Find where the given text appears and provide that cell's center as (x, y) coordinate. 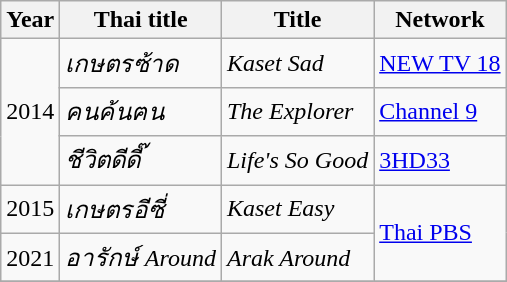
2021 (30, 258)
2014 (30, 112)
Arak Around (297, 258)
Kaset Sad (297, 64)
2015 (30, 208)
Channel 9 (440, 112)
The Explorer (297, 112)
Thai title (141, 20)
อารักษ์ Around (141, 258)
เกษตรอีซี่ (141, 208)
Thai PBS (440, 232)
คนค้นฅน (141, 112)
3HD33 (440, 160)
ชีวิตดีดี๊ (141, 160)
Network (440, 20)
เกษตรซ้าด (141, 64)
NEW TV 18 (440, 64)
Life's So Good (297, 160)
Year (30, 20)
Kaset Easy (297, 208)
Title (297, 20)
